Return (x, y) of the center of cell containing provided text 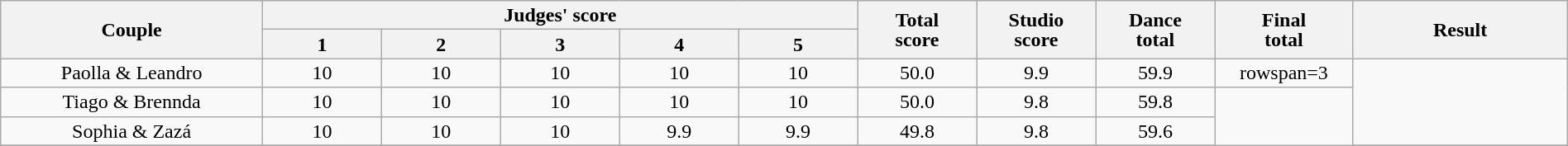
59.8 (1155, 102)
Totalscore (917, 30)
Paolla & Leandro (132, 73)
4 (679, 45)
59.6 (1155, 130)
Result (1460, 30)
Couple (132, 30)
Sophia & Zazá (132, 130)
Dancetotal (1155, 30)
3 (560, 45)
5 (798, 45)
2 (441, 45)
Tiago & Brennda (132, 102)
59.9 (1155, 73)
Finaltotal (1284, 30)
Studioscore (1036, 30)
1 (322, 45)
Judges' score (560, 15)
49.8 (917, 130)
rowspan=3 (1284, 73)
